Determine the (x, y) coordinate at the center of the cell enclosing the given text.  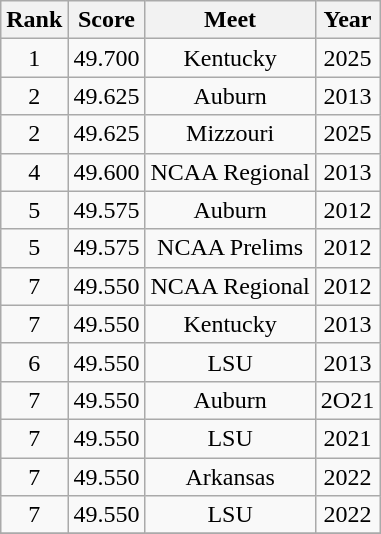
1 (34, 58)
Mizzouri (230, 134)
2O21 (347, 400)
4 (34, 172)
49.600 (106, 172)
2021 (347, 438)
Score (106, 20)
Arkansas (230, 477)
49.700 (106, 58)
Rank (34, 20)
6 (34, 362)
Meet (230, 20)
Year (347, 20)
NCAA Prelims (230, 248)
